For the text-containing cell, return its midpoint in [x, y] coordinate format. 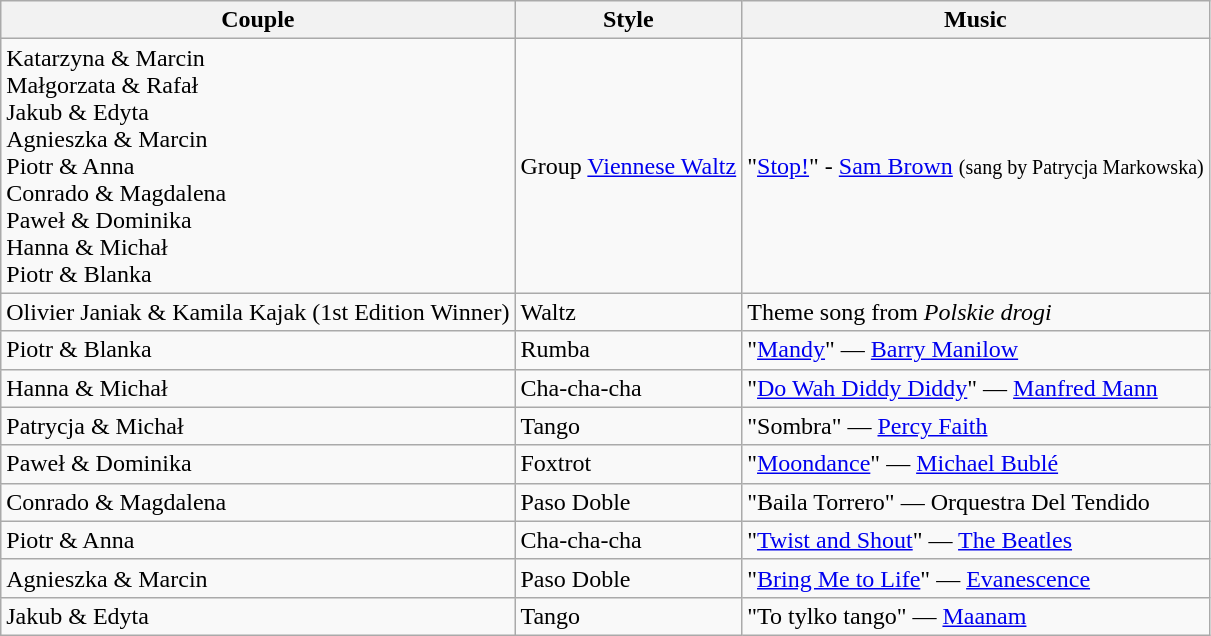
Patrycja & Michał [258, 426]
Agnieszka & Marcin [258, 578]
Hanna & Michał [258, 388]
Rumba [628, 350]
Piotr & Anna [258, 540]
"Moondance" — Michael Bublé [976, 464]
"Do Wah Diddy Diddy" — Manfred Mann [976, 388]
Theme song from Polskie drogi [976, 312]
"Bring Me to Life" — Evanescence [976, 578]
Waltz [628, 312]
Group Viennese Waltz [628, 166]
"To tylko tango" — Maanam [976, 616]
"Sombra" — Percy Faith [976, 426]
Piotr & Blanka [258, 350]
"Mandy" — Barry Manilow [976, 350]
Couple [258, 20]
"Stop!" - Sam Brown (sang by Patrycja Markowska) [976, 166]
Paweł & Dominika [258, 464]
Foxtrot [628, 464]
Style [628, 20]
Jakub & Edyta [258, 616]
Olivier Janiak & Kamila Kajak (1st Edition Winner) [258, 312]
Music [976, 20]
"Twist and Shout" — The Beatles [976, 540]
"Baila Torrero" — Orquestra Del Tendido [976, 502]
Conrado & Magdalena [258, 502]
